Extract the (x, y) coordinate from the center of the cell holding the provided text.  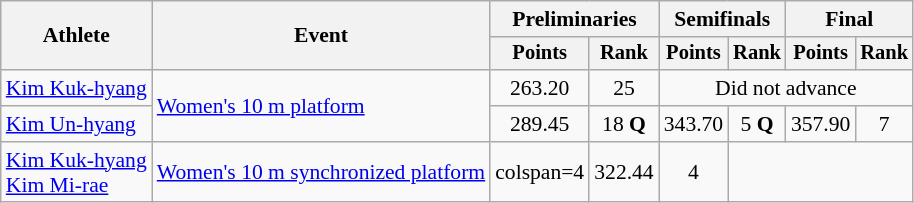
357.90 (820, 124)
Semifinals (722, 19)
Women's 10 m platform (321, 106)
Did not advance (786, 88)
263.20 (540, 88)
Athlete (76, 36)
Kim Kuk-hyang (76, 88)
25 (624, 88)
7 (884, 124)
Kim Un-hyang (76, 124)
4 (694, 172)
Final (850, 19)
Preliminaries (574, 19)
343.70 (694, 124)
colspan=4 (540, 172)
5 Q (757, 124)
289.45 (540, 124)
Women's 10 m synchronized platform (321, 172)
Kim Kuk-hyangKim Mi-rae (76, 172)
18 Q (624, 124)
Event (321, 36)
322.44 (624, 172)
